Detect which cell encompasses the target text, then output its (x, y) center coordinate. 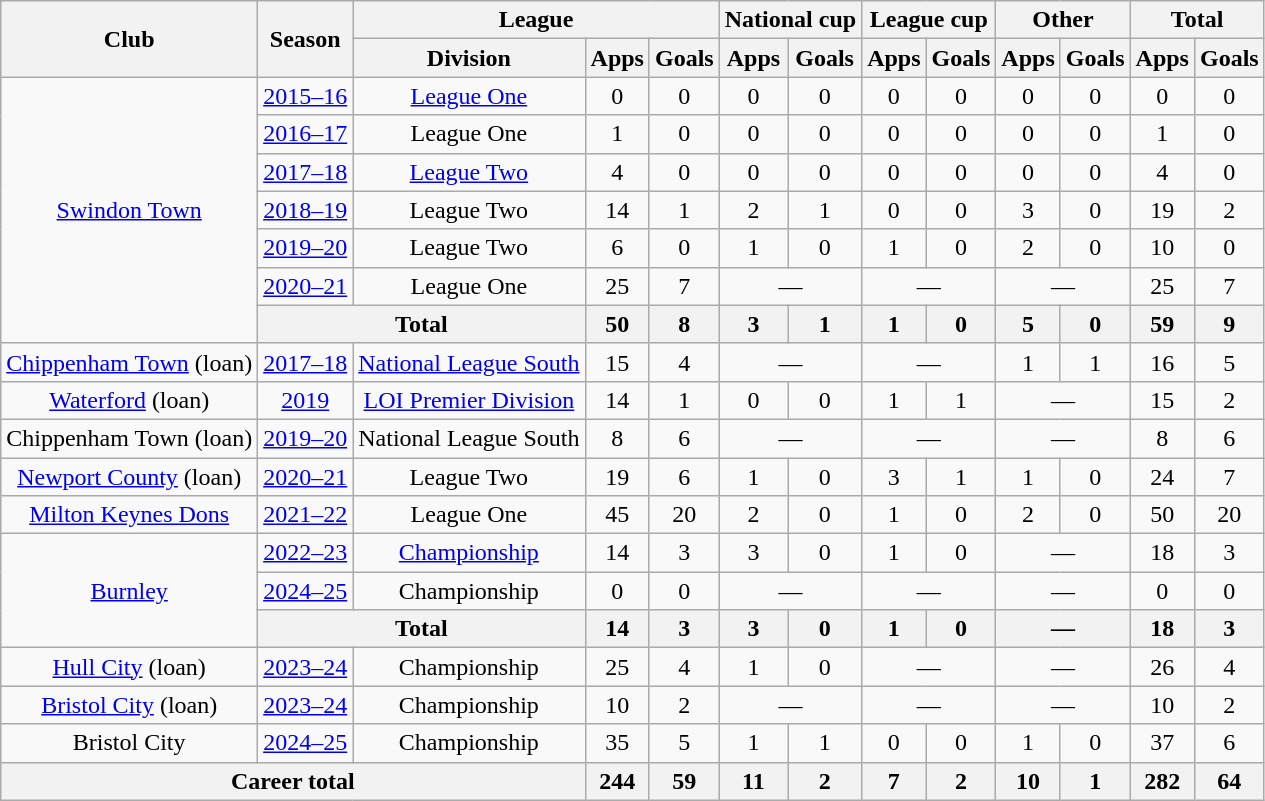
Swindon Town (130, 210)
Division (469, 58)
Milton Keynes Dons (130, 515)
Season (306, 39)
League (536, 20)
26 (1162, 667)
League cup (929, 20)
45 (617, 515)
16 (1162, 362)
Bristol City (130, 743)
2016–17 (306, 134)
64 (1229, 781)
2018–19 (306, 210)
2021–22 (306, 515)
2015–16 (306, 96)
Bristol City (loan) (130, 705)
LOI Premier Division (469, 400)
37 (1162, 743)
2019 (306, 400)
11 (753, 781)
282 (1162, 781)
24 (1162, 477)
244 (617, 781)
35 (617, 743)
Waterford (loan) (130, 400)
Newport County (loan) (130, 477)
Other (1063, 20)
Hull City (loan) (130, 667)
Club (130, 39)
9 (1229, 324)
2022–23 (306, 553)
National cup (790, 20)
Career total (293, 781)
Burnley (130, 591)
